Capture the cell that displays the provided text and extract its [x, y] central coordinate. 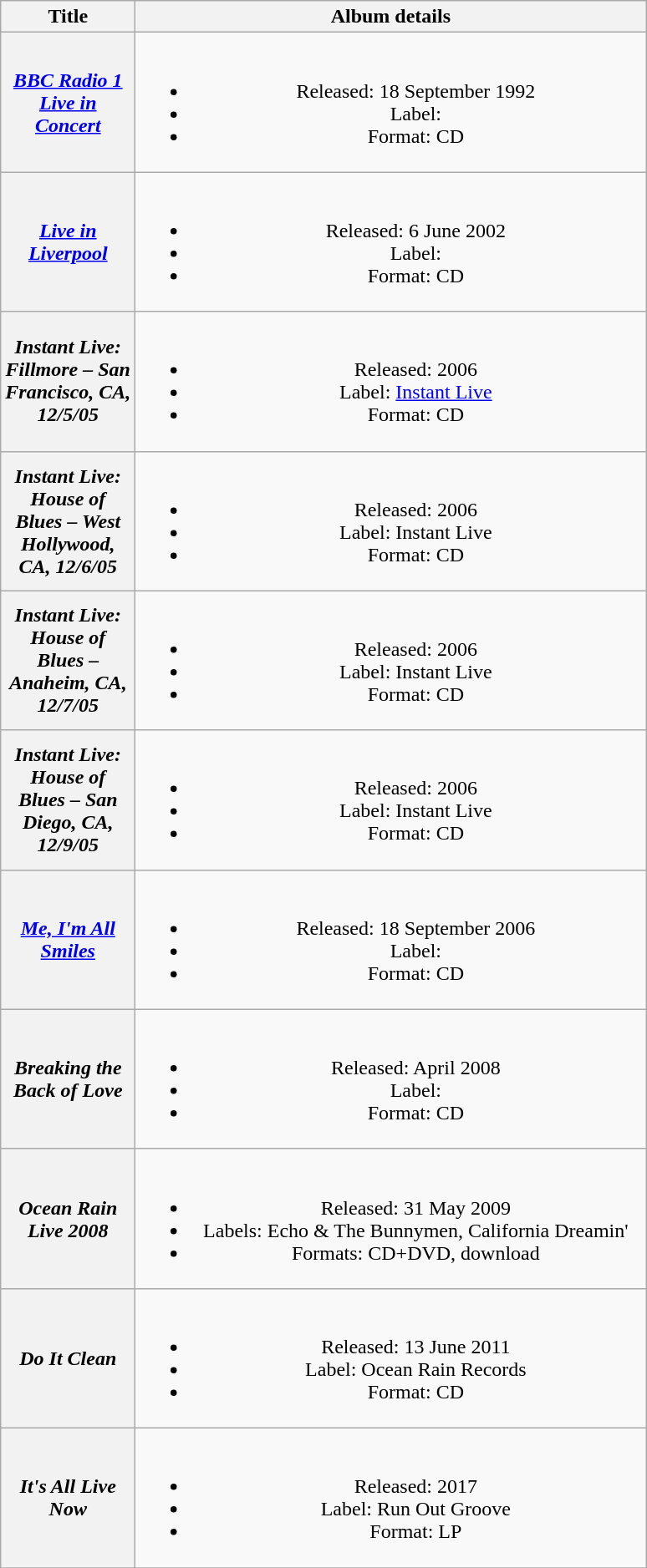
Released: 6 June 2002Label: Format: CD [391, 242]
Live in Liverpool [69, 242]
Released: 18 September 1992Label: Format: CD [391, 102]
Breaking the Back of Love [69, 1079]
BBC Radio 1 Live in Concert [69, 102]
Do It Clean [69, 1358]
Me, I'm All Smiles [69, 939]
Title [69, 17]
Released: 18 September 2006Label: Format: CD [391, 939]
Released: April 2008Label: Format: CD [391, 1079]
Instant Live: House of Blues – Anaheim, CA, 12/7/05 [69, 660]
Released: 31 May 2009Labels: Echo & The Bunnymen, California Dreamin'Formats: CD+DVD, download [391, 1218]
Album details [391, 17]
Instant Live: House of Blues – West Hollywood, CA, 12/6/05 [69, 521]
Instant Live: House of Blues – San Diego, CA, 12/9/05 [69, 800]
Ocean Rain Live 2008 [69, 1218]
Instant Live: Fillmore – San Francisco, CA, 12/5/05 [69, 381]
Released: 2017Label: Run Out GrooveFormat: LP [391, 1497]
Released: 13 June 2011Label: Ocean Rain RecordsFormat: CD [391, 1358]
It's All Live Now [69, 1497]
